Find where the given text appears and provide that cell's center as [x, y] coordinate. 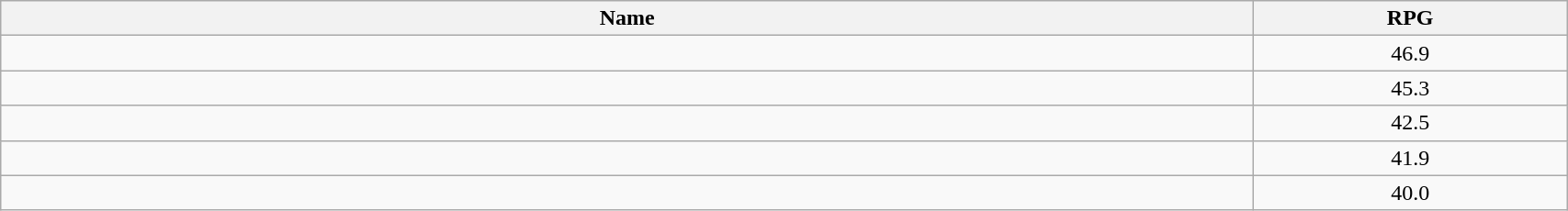
42.5 [1411, 123]
45.3 [1411, 88]
Name [627, 18]
40.0 [1411, 193]
41.9 [1411, 158]
46.9 [1411, 53]
RPG [1411, 18]
